Extract the [x, y] coordinate from the center of the cell holding the provided text.  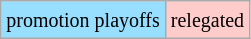
promotion playoffs [84, 20]
relegated [207, 20]
